Return the [x, y] coordinate for the center point of the cell that contains the specified text.  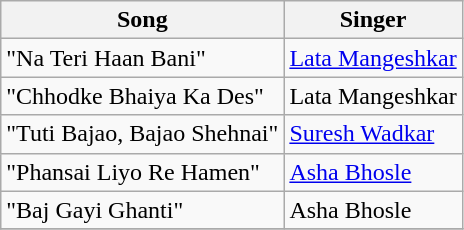
Suresh Wadkar [373, 134]
Singer [373, 20]
"Phansai Liyo Re Hamen" [142, 172]
"Na Teri Haan Bani" [142, 58]
Song [142, 20]
"Baj Gayi Ghanti" [142, 210]
"Chhodke Bhaiya Ka Des" [142, 96]
"Tuti Bajao, Bajao Shehnai" [142, 134]
